Scan for the cell matching the given text and deliver its (X, Y) coordinate at center. 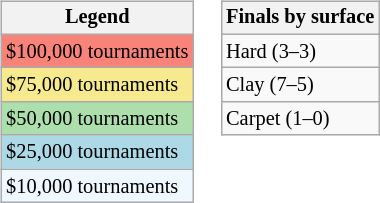
$100,000 tournaments (97, 51)
Carpet (1–0) (300, 119)
Hard (3–3) (300, 51)
$10,000 tournaments (97, 186)
$75,000 tournaments (97, 85)
$25,000 tournaments (97, 152)
Clay (7–5) (300, 85)
Legend (97, 18)
Finals by surface (300, 18)
$50,000 tournaments (97, 119)
